Determine the [x, y] coordinate at the center of the cell enclosing the given text.  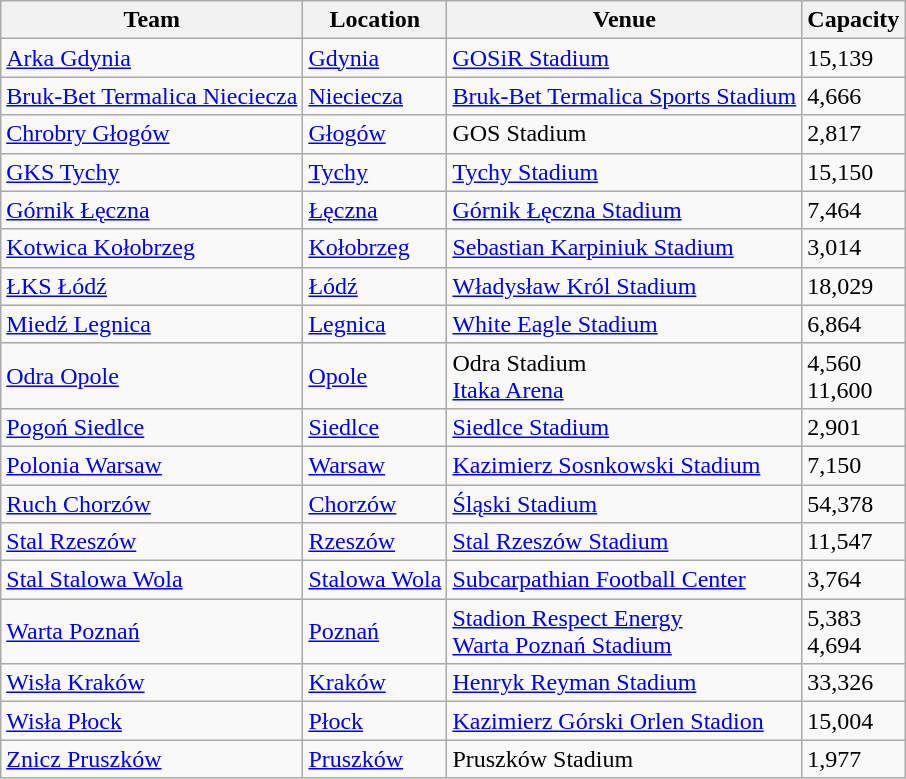
Płock [375, 721]
Warta Poznań [152, 632]
GKS Tychy [152, 172]
Bruk-Bet Termalica Nieciecza [152, 96]
15,150 [854, 172]
33,326 [854, 683]
Rzeszów [375, 542]
White Eagle Stadium [624, 324]
Warsaw [375, 465]
Pogoń Siedlce [152, 427]
Chrobry Głogów [152, 134]
4,56011,600 [854, 376]
Stal Rzeszów [152, 542]
Łęczna [375, 210]
Capacity [854, 20]
Ruch Chorzów [152, 503]
Siedlce [375, 427]
Siedlce Stadium [624, 427]
Legnica [375, 324]
Górnik Łęczna Stadium [624, 210]
Stalowa Wola [375, 580]
5,3834,694 [854, 632]
18,029 [854, 286]
15,004 [854, 721]
Polonia Warsaw [152, 465]
Śląski Stadium [624, 503]
ŁKS Łódź [152, 286]
Nieciecza [375, 96]
Odra StadiumItaka Arena [624, 376]
GOS Stadium [624, 134]
Opole [375, 376]
Stal Stalowa Wola [152, 580]
54,378 [854, 503]
Głogów [375, 134]
Gdynia [375, 58]
3,764 [854, 580]
Henryk Reyman Stadium [624, 683]
Tychy Stadium [624, 172]
GOSiR Stadium [624, 58]
Górnik Łęczna [152, 210]
2,901 [854, 427]
Łódź [375, 286]
Władysław Król Stadium [624, 286]
Kazimierz Sosnkowski Stadium [624, 465]
15,139 [854, 58]
Znicz Pruszków [152, 759]
1,977 [854, 759]
Venue [624, 20]
4,666 [854, 96]
Kołobrzeg [375, 248]
Kotwica Kołobrzeg [152, 248]
Wisła Płock [152, 721]
Team [152, 20]
Pruszków [375, 759]
Stal Rzeszów Stadium [624, 542]
6,864 [854, 324]
Bruk-Bet Termalica Sports Stadium [624, 96]
Stadion Respect EnergyWarta Poznań Stadium [624, 632]
Tychy [375, 172]
Location [375, 20]
Poznań [375, 632]
2,817 [854, 134]
7,464 [854, 210]
Odra Opole [152, 376]
7,150 [854, 465]
3,014 [854, 248]
Miedź Legnica [152, 324]
Subcarpathian Football Center [624, 580]
Kazimierz Górski Orlen Stadion [624, 721]
11,547 [854, 542]
Arka Gdynia [152, 58]
Wisła Kraków [152, 683]
Chorzów [375, 503]
Pruszków Stadium [624, 759]
Kraków [375, 683]
Sebastian Karpiniuk Stadium [624, 248]
